Pinpoint the cell where the given text exists, returning its [x, y] midpoint coordinate. 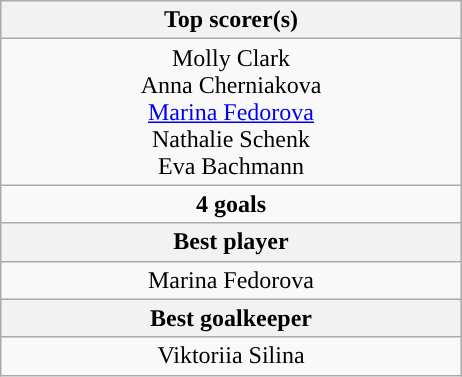
4 goals [230, 204]
Best goalkeeper [230, 318]
Marina Fedorova [230, 280]
Best player [230, 242]
Viktoriia Silina [230, 356]
Top scorer(s) [230, 20]
Molly Clark Anna Cherniakova Marina Fedorova Nathalie Schenk Eva Bachmann [230, 112]
